From the cell containing the given text, extract its center point as [x, y] coordinate. 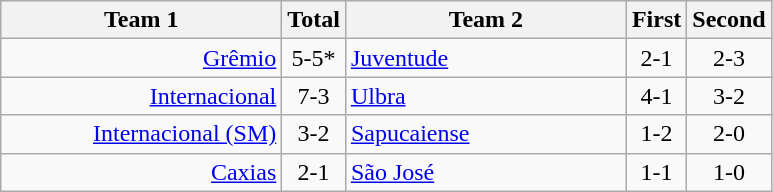
1-0 [729, 172]
1-2 [656, 134]
2-0 [729, 134]
Team 2 [486, 20]
Internacional (SM) [142, 134]
Sapucaiense [486, 134]
4-1 [656, 96]
Team 1 [142, 20]
Ulbra [486, 96]
Caxias [142, 172]
2-3 [729, 58]
First [656, 20]
Juventude [486, 58]
São José [486, 172]
5-5* [314, 58]
Grêmio [142, 58]
7-3 [314, 96]
Total [314, 20]
Second [729, 20]
1-1 [656, 172]
Internacional [142, 96]
